Detect which cell encompasses the target text, then output its (X, Y) center coordinate. 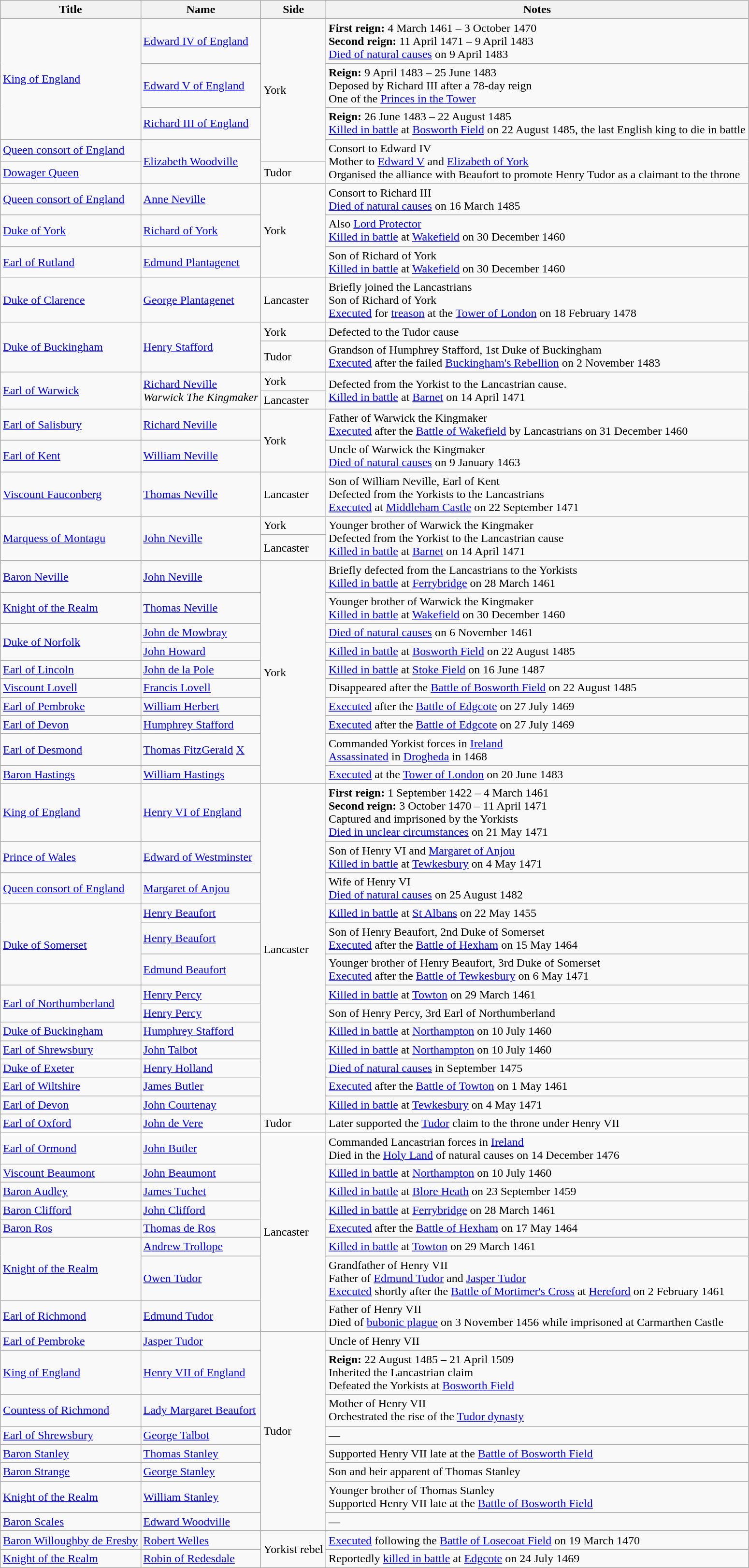
Henry VII of England (201, 1372)
John Talbot (201, 1050)
Duke of Exeter (71, 1068)
Earl of Lincoln (71, 670)
Earl of Kent (71, 456)
John Courtenay (201, 1105)
Baron Stanley (71, 1454)
Edward of Westminster (201, 857)
Son and heir apparent of Thomas Stanley (537, 1472)
Died of natural causes in September 1475 (537, 1068)
John Beaumont (201, 1173)
Defected from the Yorkist to the Lancastrian cause.Killed in battle at Barnet on 14 April 1471 (537, 390)
Henry VI of England (201, 813)
James Tuchet (201, 1191)
Baron Strange (71, 1472)
Commanded Yorkist forces in IrelandAssassinated in Drogheda in 1468 (537, 750)
Grandfather of Henry VIIFather of Edmund Tudor and Jasper TudorExecuted shortly after the Battle of Mortimer's Cross at Hereford on 2 February 1461 (537, 1278)
Earl of Ormond (71, 1148)
Robin of Redesdale (201, 1558)
Earl of Desmond (71, 750)
Supported Henry VII late at the Battle of Bosworth Field (537, 1454)
Uncle of Henry VII (537, 1341)
Dowager Queen (71, 172)
Earl of Rutland (71, 262)
Title (71, 10)
Consort to Richard IIIDied of natural causes on 16 March 1485 (537, 199)
Baron Ros (71, 1228)
William Stanley (201, 1497)
Earl of Wiltshire (71, 1086)
Earl of Richmond (71, 1316)
Father of Warwick the KingmakerExecuted after the Battle of Wakefield by Lancastrians on 31 December 1460 (537, 425)
Lady Margaret Beaufort (201, 1411)
Baron Scales (71, 1522)
Died of natural causes on 6 November 1461 (537, 633)
George Talbot (201, 1435)
Duke of Somerset (71, 945)
Consort to Edward IVMother to Edward V and Elizabeth of YorkOrganised the alliance with Beaufort to promote Henry Tudor as a claimant to the throne (537, 161)
Edward IV of England (201, 41)
Son of Henry Percy, 3rd Earl of Northumberland (537, 1013)
Reportedly killed in battle at Edgcote on 24 July 1469 (537, 1558)
John Howard (201, 651)
Uncle of Warwick the KingmakerDied of natural causes on 9 January 1463 (537, 456)
Executed after the Battle of Hexham on 17 May 1464 (537, 1228)
Killed in battle at Tewkesbury on 4 May 1471 (537, 1105)
Thomas FitzGerald X (201, 750)
Killed in battle at Stoke Field on 16 June 1487 (537, 670)
Earl of Oxford (71, 1123)
Henry Stafford (201, 347)
Reign: 22 August 1485 – 21 April 1509Inherited the Lancastrian claimDefeated the Yorkists at Bosworth Field (537, 1372)
Andrew Trollope (201, 1247)
Younger brother of Thomas StanleySupported Henry VII late at the Battle of Bosworth Field (537, 1497)
Edmund Plantagenet (201, 262)
Owen Tudor (201, 1278)
Executed at the Tower of London on 20 June 1483 (537, 774)
Countess of Richmond (71, 1411)
Thomas de Ros (201, 1228)
Son of William Neville, Earl of KentDefected from the Yorkists to the LancastriansExecuted at Middleham Castle on 22 September 1471 (537, 494)
Notes (537, 10)
John de la Pole (201, 670)
Younger brother of Henry Beaufort, 3rd Duke of SomersetExecuted after the Battle of Tewkesbury on 6 May 1471 (537, 970)
John de Mowbray (201, 633)
Killed in battle at Bosworth Field on 22 August 1485 (537, 651)
Killed in battle at Blore Heath on 23 September 1459 (537, 1191)
William Hastings (201, 774)
James Butler (201, 1086)
Defected to the Tudor cause (537, 331)
John de Vere (201, 1123)
Margaret of Anjou (201, 889)
Thomas Stanley (201, 1454)
Executed following the Battle of Losecoat Field on 19 March 1470 (537, 1540)
Younger brother of Warwick the KingmakerDefected from the Yorkist to the Lancastrian causeKilled in battle at Barnet on 14 April 1471 (537, 539)
First reign: 4 March 1461 – 3 October 1470Second reign: 11 April 1471 – 9 April 1483Died of natural causes on 9 April 1483 (537, 41)
Earl of Warwick (71, 390)
Disappeared after the Battle of Bosworth Field on 22 August 1485 (537, 688)
Later supported the Tudor claim to the throne under Henry VII (537, 1123)
Yorkist rebel (294, 1549)
Viscount Beaumont (71, 1173)
Robert Welles (201, 1540)
Duke of Clarence (71, 300)
Son of Richard of YorkKilled in battle at Wakefield on 30 December 1460 (537, 262)
Baron Hastings (71, 774)
Killed in battle at St Albans on 22 May 1455 (537, 913)
Baron Neville (71, 577)
Baron Clifford (71, 1210)
Richard NevilleWarwick The Kingmaker (201, 390)
Grandson of Humphrey Stafford, 1st Duke of BuckinghamExecuted after the failed Buckingham's Rebellion on 2 November 1483 (537, 356)
Edmund Beaufort (201, 970)
Viscount Fauconberg (71, 494)
Reign: 9 April 1483 – 25 June 1483Deposed by Richard III after a 78-day reignOne of the Princes in the Tower (537, 86)
Anne Neville (201, 199)
Francis Lovell (201, 688)
Wife of Henry VIDied of natural causes on 25 August 1482 (537, 889)
Duke of Norfolk (71, 642)
Reign: 26 June 1483 – 22 August 1485Killed in battle at Bosworth Field on 22 August 1485, the last English king to die in battle (537, 124)
Richard of York (201, 231)
Father of Henry VIIDied of bubonic plague on 3 November 1456 while imprisoned at Carmarthen Castle (537, 1316)
Briefly defected from the Lancastrians to the YorkistsKilled in battle at Ferrybridge on 28 March 1461 (537, 577)
Baron Audley (71, 1191)
George Stanley (201, 1472)
Name (201, 10)
Earl of Northumberland (71, 1004)
Richard III of England (201, 124)
Mother of Henry VIIOrchestrated the rise of the Tudor dynasty (537, 1411)
Edward V of England (201, 86)
Edmund Tudor (201, 1316)
Richard Neville (201, 425)
John Clifford (201, 1210)
Also Lord ProtectorKilled in battle at Wakefield on 30 December 1460 (537, 231)
Jasper Tudor (201, 1341)
Side (294, 10)
Elizabeth Woodville (201, 161)
Earl of Salisbury (71, 425)
Prince of Wales (71, 857)
Executed after the Battle of Towton on 1 May 1461 (537, 1086)
William Herbert (201, 706)
Viscount Lovell (71, 688)
Killed in battle at Ferrybridge on 28 March 1461 (537, 1210)
Duke of York (71, 231)
Commanded Lancastrian forces in IrelandDied in the Holy Land of natural causes on 14 December 1476 (537, 1148)
Son of Henry Beaufort, 2nd Duke of SomersetExecuted after the Battle of Hexham on 15 May 1464 (537, 938)
Marquess of Montagu (71, 539)
Son of Henry VI and Margaret of AnjouKilled in battle at Tewkesbury on 4 May 1471 (537, 857)
Baron Willoughby de Eresby (71, 1540)
George Plantagenet (201, 300)
William Neville (201, 456)
Edward Woodville (201, 1522)
Briefly joined the LancastriansSon of Richard of YorkExecuted for treason at the Tower of London on 18 February 1478 (537, 300)
John Butler (201, 1148)
Younger brother of Warwick the KingmakerKilled in battle at Wakefield on 30 December 1460 (537, 608)
Henry Holland (201, 1068)
